Return the (X, Y) coordinate for the center point of the cell that contains the specified text.  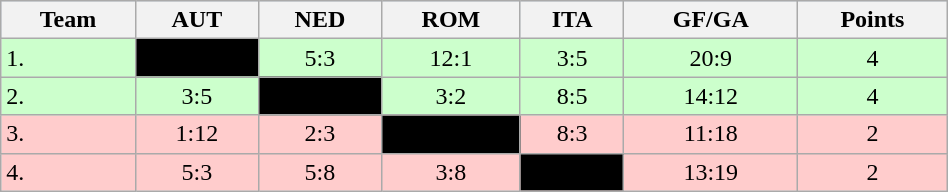
5:8 (320, 172)
GF/GA (711, 20)
1:12 (196, 134)
3:2 (450, 96)
ITA (572, 20)
12:1 (450, 58)
4. (68, 172)
AUT (196, 20)
8:5 (572, 96)
2. (68, 96)
3:8 (450, 172)
13:19 (711, 172)
14:12 (711, 96)
11:18 (711, 134)
ROM (450, 20)
Team (68, 20)
NED (320, 20)
8:3 (572, 134)
2:3 (320, 134)
1. (68, 58)
Points (873, 20)
3. (68, 134)
20:9 (711, 58)
